Find where the given text appears and provide that cell's center as (X, Y) coordinate. 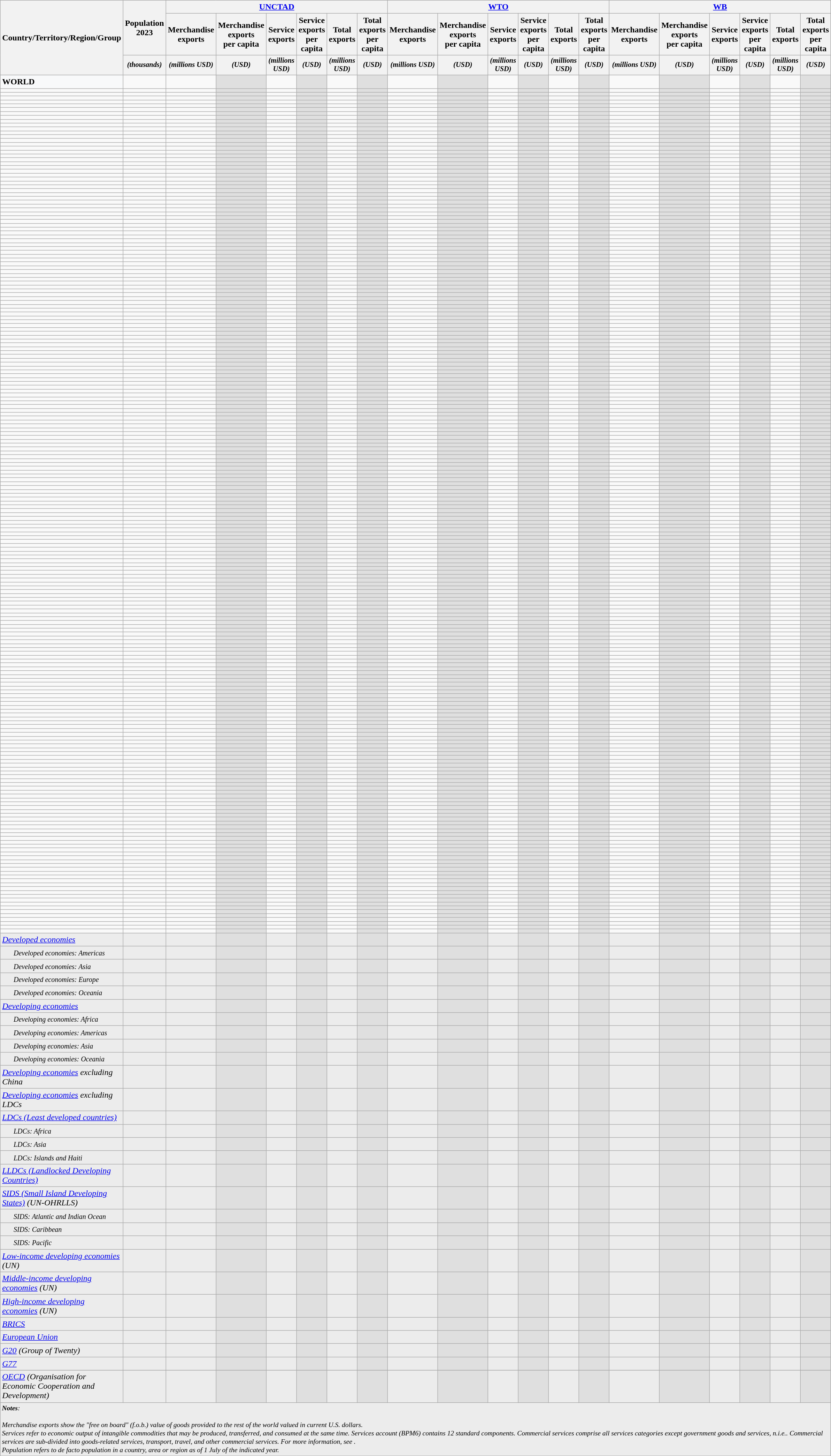
G20 (Group of Twenty) (62, 1350)
Developing economies: Americas (62, 1032)
BRICS (62, 1324)
LLDCs (Landlocked Developing Countries) (62, 1175)
SIDS: Pacific (62, 1243)
WORLD (62, 82)
Country/Territory/Region/Group (62, 38)
SIDS: Caribbean (62, 1229)
G77 (62, 1364)
Developed economies: Asia (62, 966)
Population2023 (144, 28)
European Union (62, 1337)
LDCs: Islands and Haiti (62, 1157)
Developed economies (62, 939)
Developing economies excluding China (62, 1077)
Developing economies: Africa (62, 1019)
Developed economies: Oceania (62, 993)
OECD (Organisation for Economic Cooperation and Development) (62, 1386)
LDCs: Asia (62, 1144)
LDCs: Africa (62, 1131)
Low-income developing economies (UN) (62, 1260)
UNCTAD (277, 7)
LDCs (Least developed countries) (62, 1118)
High-income developing economies (UN) (62, 1306)
SIDS: Atlantic and Indian Ocean (62, 1216)
Developed economies: Americas (62, 953)
Developed economies: Europe (62, 979)
Developing economies excluding LDCs (62, 1099)
Developing economies: Oceania (62, 1059)
WTO (498, 7)
WB (720, 7)
Middle-income developing economies (UN) (62, 1283)
Developing economies: Asia (62, 1046)
(thousands) (144, 65)
SIDS (Small Island Developing States) (UN-OHRLLS) (62, 1198)
Developing economies (62, 1006)
